Search for the cell housing the specified text and yield its (x, y) center coordinate. 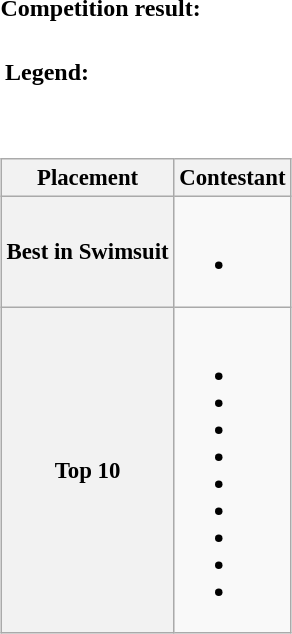
Placement (88, 178)
Legend: (48, 73)
Contestant (232, 178)
Best in Swimsuit (88, 252)
Top 10 (88, 470)
